Locate the cell with the specified text and output its [x, y] center coordinate. 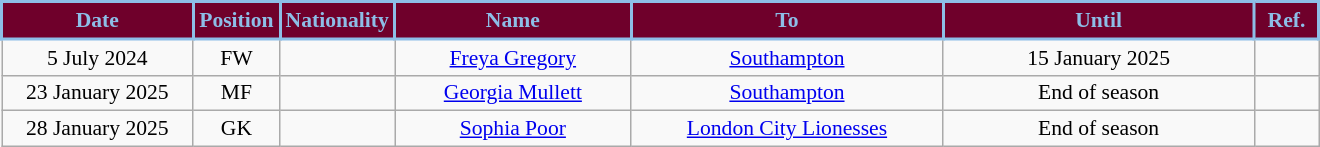
15 January 2025 [1099, 57]
MF [236, 93]
Date [98, 20]
Ref. [1286, 20]
Sophia Poor [514, 129]
London City Lionesses [787, 129]
5 July 2024 [98, 57]
23 January 2025 [98, 93]
28 January 2025 [98, 129]
Until [1099, 20]
Freya Gregory [514, 57]
Nationality [338, 20]
Name [514, 20]
Georgia Mullett [514, 93]
Position [236, 20]
GK [236, 129]
FW [236, 57]
To [787, 20]
